Locate the cell with the specified text and output its (x, y) center coordinate. 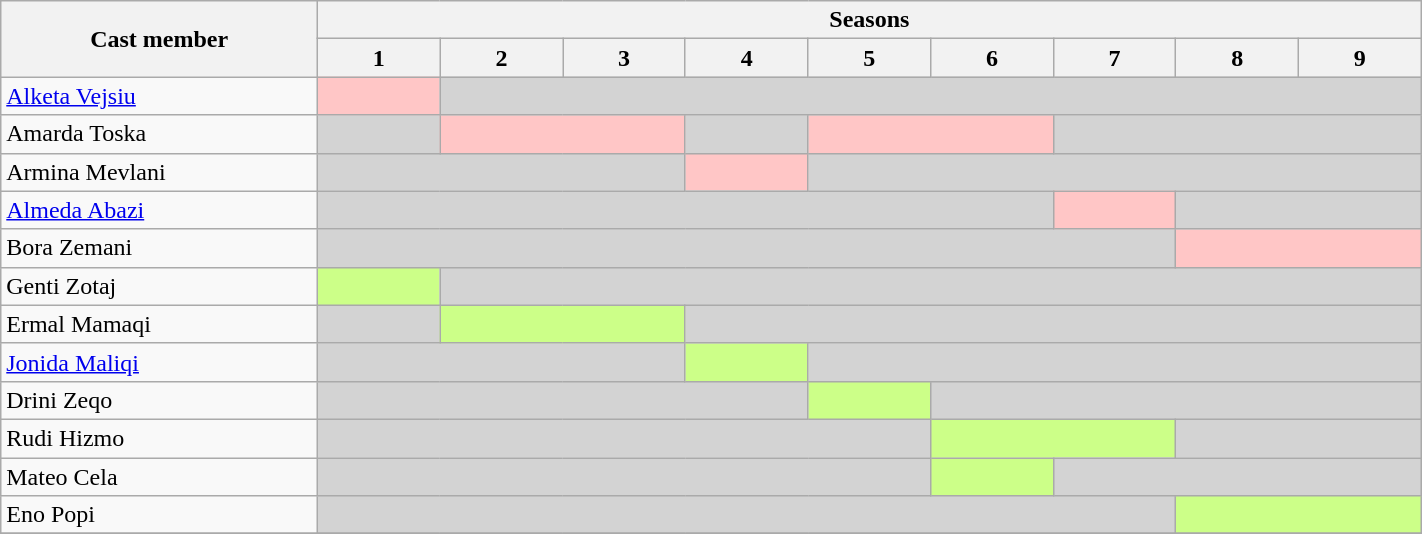
7 (1114, 58)
2 (502, 58)
Rudi Hizmo (160, 438)
6 (992, 58)
4 (746, 58)
8 (1238, 58)
Mateo Cela (160, 477)
Alketa Vejsiu (160, 96)
3 (624, 58)
Armina Mevlani (160, 172)
Bora Zemani (160, 248)
1 (380, 58)
Almeda Abazi (160, 210)
5 (870, 58)
Seasons (870, 20)
9 (1360, 58)
Jonida Maliqi (160, 362)
Genti Zotaj (160, 286)
Amarda Toska (160, 134)
Drini Zeqo (160, 400)
Cast member (160, 39)
Ermal Mamaqi (160, 324)
Eno Popi (160, 515)
